Pinpoint the cell where the given text exists, returning its [X, Y] midpoint coordinate. 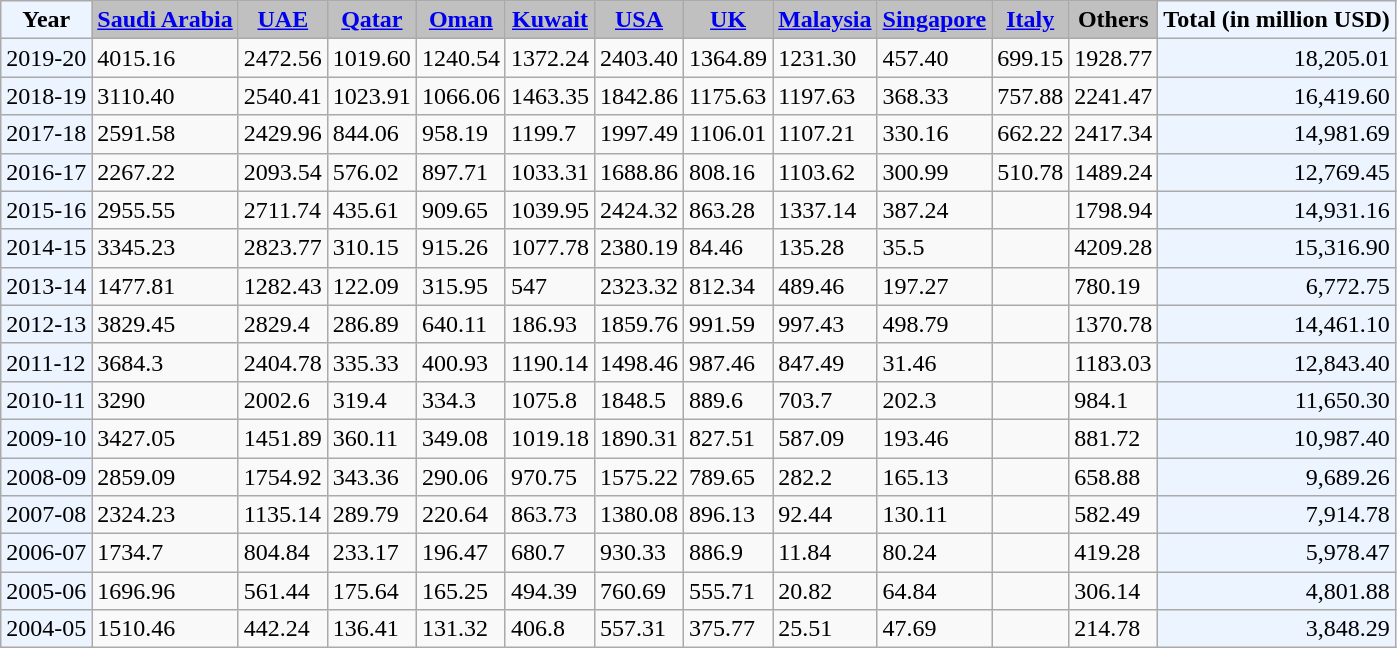
909.65 [460, 210]
680.7 [550, 553]
1842.86 [640, 96]
2013-14 [46, 286]
2018-19 [46, 96]
1175.63 [728, 96]
2005-06 [46, 591]
1498.46 [640, 362]
494.39 [550, 591]
315.95 [460, 286]
1489.24 [1114, 172]
20.82 [825, 591]
958.19 [460, 134]
92.44 [825, 515]
1364.89 [728, 58]
930.33 [640, 553]
789.65 [728, 477]
343.36 [372, 477]
640.11 [460, 324]
Malaysia [825, 20]
2540.41 [282, 96]
2007-08 [46, 515]
165.13 [934, 477]
760.69 [640, 591]
193.46 [934, 438]
31.46 [934, 362]
1380.08 [640, 515]
1019.18 [550, 438]
435.61 [372, 210]
2591.58 [165, 134]
14,981.69 [1277, 134]
368.33 [934, 96]
3829.45 [165, 324]
812.34 [728, 286]
2859.09 [165, 477]
2019-20 [46, 58]
289.79 [372, 515]
419.28 [1114, 553]
886.9 [728, 553]
1077.78 [550, 248]
1848.5 [640, 400]
1190.14 [550, 362]
780.19 [1114, 286]
2008-09 [46, 477]
442.24 [282, 629]
2006-07 [46, 553]
576.02 [372, 172]
2829.4 [282, 324]
4,801.88 [1277, 591]
14,931.16 [1277, 210]
2012-13 [46, 324]
991.59 [728, 324]
202.3 [934, 400]
3345.23 [165, 248]
4209.28 [1114, 248]
2417.34 [1114, 134]
1066.06 [460, 96]
1240.54 [460, 58]
186.93 [550, 324]
12,843.40 [1277, 362]
1688.86 [640, 172]
863.73 [550, 515]
889.6 [728, 400]
1103.62 [825, 172]
35.5 [934, 248]
136.41 [372, 629]
3684.3 [165, 362]
1106.01 [728, 134]
4015.16 [165, 58]
130.11 [934, 515]
1135.14 [282, 515]
9,689.26 [1277, 477]
Singapore [934, 20]
84.46 [728, 248]
2004-05 [46, 629]
1199.7 [550, 134]
Italy [1030, 20]
UK [728, 20]
1451.89 [282, 438]
349.08 [460, 438]
1372.24 [550, 58]
547 [550, 286]
1510.46 [165, 629]
2324.23 [165, 515]
2403.40 [640, 58]
2009-10 [46, 438]
1859.76 [640, 324]
165.25 [460, 591]
2404.78 [282, 362]
1890.31 [640, 438]
2014-15 [46, 248]
10,987.40 [1277, 438]
80.24 [934, 553]
984.1 [1114, 400]
987.46 [728, 362]
334.3 [460, 400]
970.75 [550, 477]
1282.43 [282, 286]
Qatar [372, 20]
Oman [460, 20]
290.06 [460, 477]
306.14 [1114, 591]
2093.54 [282, 172]
847.49 [825, 362]
2016-17 [46, 172]
897.71 [460, 172]
15,316.90 [1277, 248]
510.78 [1030, 172]
1075.8 [550, 400]
1798.94 [1114, 210]
131.32 [460, 629]
330.16 [934, 134]
1107.21 [825, 134]
135.28 [825, 248]
3110.40 [165, 96]
881.72 [1114, 438]
Saudi Arabia [165, 20]
UAE [282, 20]
915.26 [460, 248]
214.78 [1114, 629]
2323.32 [640, 286]
2010-11 [46, 400]
1734.7 [165, 553]
2017-18 [46, 134]
2267.22 [165, 172]
Others [1114, 20]
561.44 [282, 591]
555.71 [728, 591]
1039.95 [550, 210]
1754.92 [282, 477]
863.28 [728, 210]
2429.96 [282, 134]
286.89 [372, 324]
997.43 [825, 324]
6,772.75 [1277, 286]
196.47 [460, 553]
375.77 [728, 629]
827.51 [728, 438]
699.15 [1030, 58]
662.22 [1030, 134]
406.8 [550, 629]
1928.77 [1114, 58]
1575.22 [640, 477]
489.46 [825, 286]
282.2 [825, 477]
2823.77 [282, 248]
1231.30 [825, 58]
2011-12 [46, 362]
360.11 [372, 438]
557.31 [640, 629]
387.24 [934, 210]
Kuwait [550, 20]
64.84 [934, 591]
18,205.01 [1277, 58]
844.06 [372, 134]
2711.74 [282, 210]
757.88 [1030, 96]
11.84 [825, 553]
582.49 [1114, 515]
1477.81 [165, 286]
7,914.78 [1277, 515]
16,419.60 [1277, 96]
3,848.29 [1277, 629]
175.64 [372, 591]
47.69 [934, 629]
197.27 [934, 286]
896.13 [728, 515]
310.15 [372, 248]
2472.56 [282, 58]
1337.14 [825, 210]
3427.05 [165, 438]
USA [640, 20]
122.09 [372, 286]
2002.6 [282, 400]
300.99 [934, 172]
233.17 [372, 553]
25.51 [825, 629]
3290 [165, 400]
319.4 [372, 400]
2380.19 [640, 248]
1370.78 [1114, 324]
5,978.47 [1277, 553]
2241.47 [1114, 96]
2015-16 [46, 210]
457.40 [934, 58]
703.7 [825, 400]
12,769.45 [1277, 172]
1019.60 [372, 58]
11,650.30 [1277, 400]
804.84 [282, 553]
1033.31 [550, 172]
1197.63 [825, 96]
400.93 [460, 362]
2955.55 [165, 210]
Total (in million USD) [1277, 20]
1997.49 [640, 134]
1463.35 [550, 96]
Year [46, 20]
658.88 [1114, 477]
14,461.10 [1277, 324]
2424.32 [640, 210]
1696.96 [165, 591]
1183.03 [1114, 362]
1023.91 [372, 96]
498.79 [934, 324]
335.33 [372, 362]
220.64 [460, 515]
808.16 [728, 172]
587.09 [825, 438]
